From the cell containing the given text, extract its center point as (x, y) coordinate. 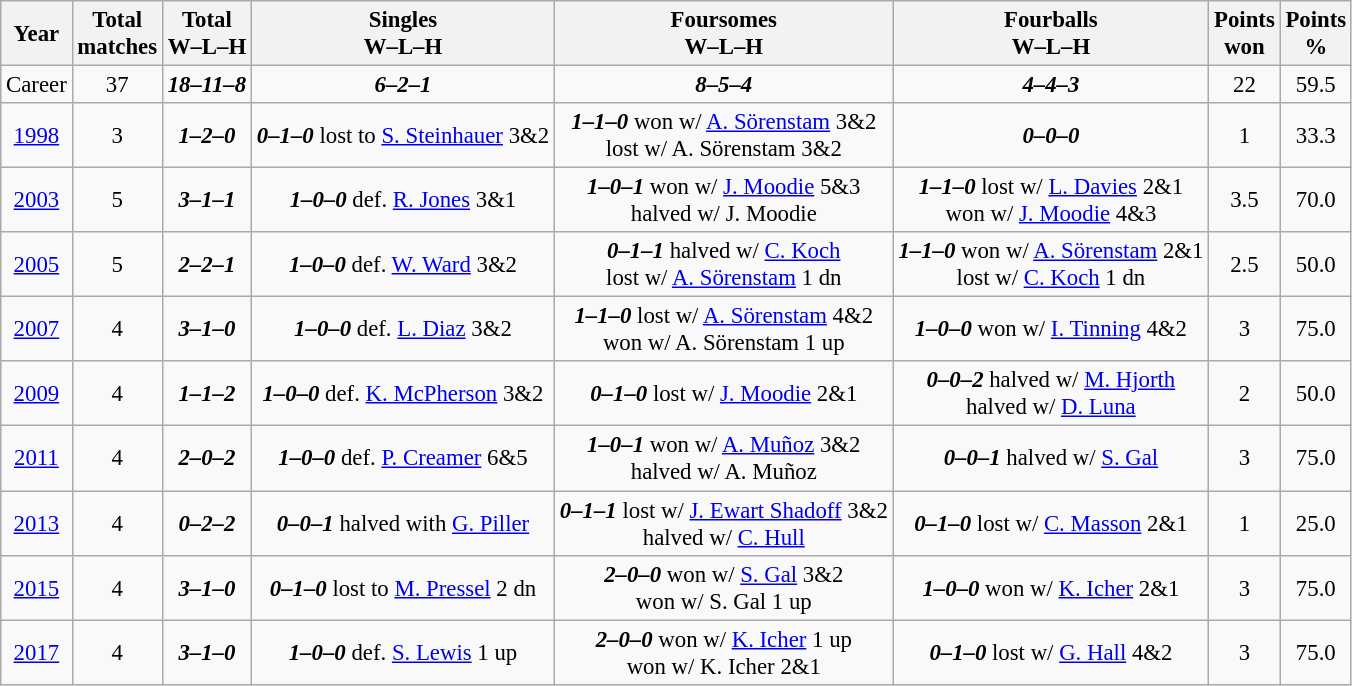
0–2–2 (206, 524)
37 (117, 85)
25.0 (1316, 524)
18–11–8 (206, 85)
0–0–1 halved with G. Piller (402, 524)
0–1–1 halved w/ C. Kochlost w/ A. Sörenstam 1 dn (724, 264)
0–1–0 lost w/ G. Hall 4&2 (1051, 652)
0–1–0 lost w/ C. Masson 2&1 (1051, 524)
2009 (36, 394)
1–0–0 def. S. Lewis 1 up (402, 652)
2011 (36, 458)
1–0–0 def. K. McPherson 3&2 (402, 394)
1–0–0 won w/ K. Icher 2&1 (1051, 588)
2–0–0 won w/ K. Icher 1 upwon w/ K. Icher 2&1 (724, 652)
1–0–0 won w/ I. Tinning 4&2 (1051, 330)
1–0–0 def. L. Diaz 3&2 (402, 330)
2–0–0 won w/ S. Gal 3&2won w/ S. Gal 1 up (724, 588)
1–0–0 def. P. Creamer 6&5 (402, 458)
1–0–1 won w/ A. Muñoz 3&2halved w/ A. Muñoz (724, 458)
1–1–0 won w/ A. Sörenstam 3&2lost w/ A. Sörenstam 3&2 (724, 136)
FourballsW–L–H (1051, 34)
8–5–4 (724, 85)
0–1–0 lost w/ J. Moodie 2&1 (724, 394)
1–0–0 def. R. Jones 3&1 (402, 200)
6–2–1 (402, 85)
22 (1244, 85)
Totalmatches (117, 34)
0–1–0 lost to M. Pressel 2 dn (402, 588)
TotalW–L–H (206, 34)
1–1–0 lost w/ A. Sörenstam 4&2 won w/ A. Sörenstam 1 up (724, 330)
Points% (1316, 34)
1–1–0 won w/ A. Sörenstam 2&1lost w/ C. Koch 1 dn (1051, 264)
2–0–2 (206, 458)
0–1–0 lost to S. Steinhauer 3&2 (402, 136)
33.3 (1316, 136)
2013 (36, 524)
2007 (36, 330)
2 (1244, 394)
SinglesW–L–H (402, 34)
FoursomesW–L–H (724, 34)
2015 (36, 588)
70.0 (1316, 200)
3.5 (1244, 200)
1–2–0 (206, 136)
1–1–0 lost w/ L. Davies 2&1won w/ J. Moodie 4&3 (1051, 200)
1–1–2 (206, 394)
1–0–1 won w/ J. Moodie 5&3halved w/ J. Moodie (724, 200)
Pointswon (1244, 34)
1998 (36, 136)
Career (36, 85)
2.5 (1244, 264)
2005 (36, 264)
Year (36, 34)
2–2–1 (206, 264)
59.5 (1316, 85)
2017 (36, 652)
0–0–2 halved w/ M. Hjorthhalved w/ D. Luna (1051, 394)
4–4–3 (1051, 85)
3–1–1 (206, 200)
0–1–1 lost w/ J. Ewart Shadoff 3&2halved w/ C. Hull (724, 524)
0–0–0 (1051, 136)
0–0–1 halved w/ S. Gal (1051, 458)
1–0–0 def. W. Ward 3&2 (402, 264)
2003 (36, 200)
